For the text-containing cell, return its midpoint in [X, Y] coordinate format. 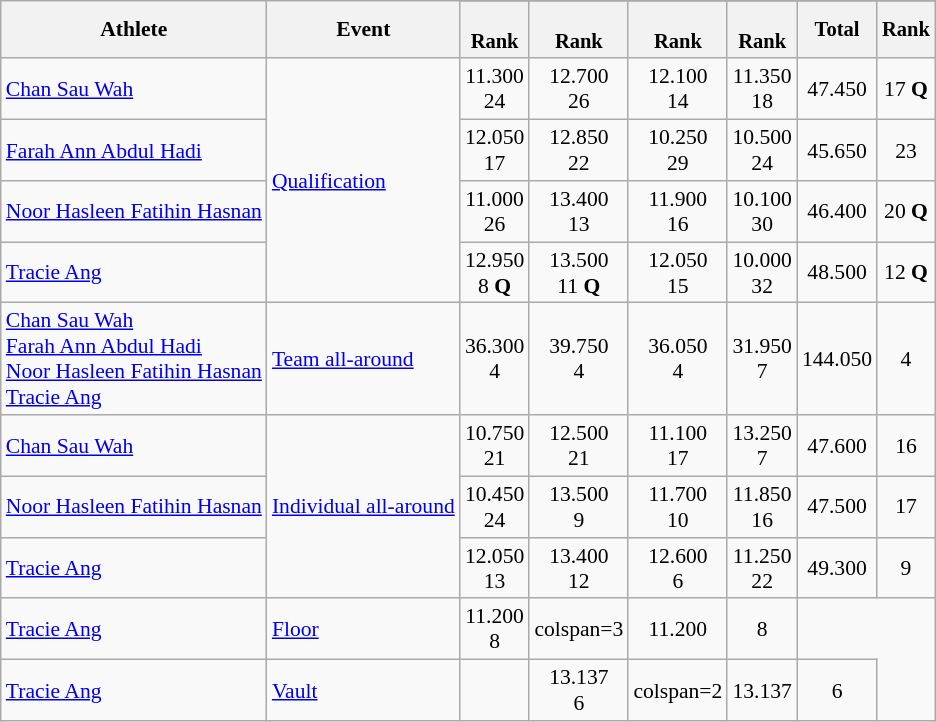
31.9507 [762, 359]
Floor [364, 630]
17 Q [906, 90]
16 [906, 446]
12.05015 [678, 272]
11.2008 [494, 630]
45.650 [837, 150]
36.3004 [494, 359]
12.05013 [494, 568]
Farah Ann Abdul Hadi [134, 150]
Chan Sau WahFarah Ann Abdul HadiNoor Hasleen Fatihin HasnanTracie Ang [134, 359]
47.500 [837, 508]
4 [906, 359]
13.5009 [578, 508]
13.40013 [578, 212]
10.50024 [762, 150]
12.50021 [578, 446]
49.300 [837, 568]
10.10030 [762, 212]
13.2507 [762, 446]
11.00026 [494, 212]
8 [762, 630]
Qualification [364, 181]
39.7504 [578, 359]
12.85022 [578, 150]
10.00032 [762, 272]
17 [906, 508]
13.40012 [578, 568]
12.70026 [578, 90]
13.1376 [578, 690]
colspan=2 [678, 690]
9 [906, 568]
47.600 [837, 446]
Team all-around [364, 359]
10.45024 [494, 508]
47.450 [837, 90]
11.35018 [762, 90]
12.05017 [494, 150]
Total [837, 30]
10.75021 [494, 446]
Individual all-around [364, 506]
12.6006 [678, 568]
11.25022 [762, 568]
11.30024 [494, 90]
colspan=3 [578, 630]
46.400 [837, 212]
23 [906, 150]
11.10017 [678, 446]
10.25029 [678, 150]
36.0504 [678, 359]
11.70010 [678, 508]
Vault [364, 690]
144.050 [837, 359]
6 [837, 690]
20 Q [906, 212]
12.9508 Q [494, 272]
48.500 [837, 272]
13.137 [762, 690]
12.10014 [678, 90]
12 Q [906, 272]
Event [364, 30]
11.200 [678, 630]
11.85016 [762, 508]
11.90016 [678, 212]
13.50011 Q [578, 272]
Athlete [134, 30]
